Return the [X, Y] coordinate for the center point of the cell that contains the specified text.  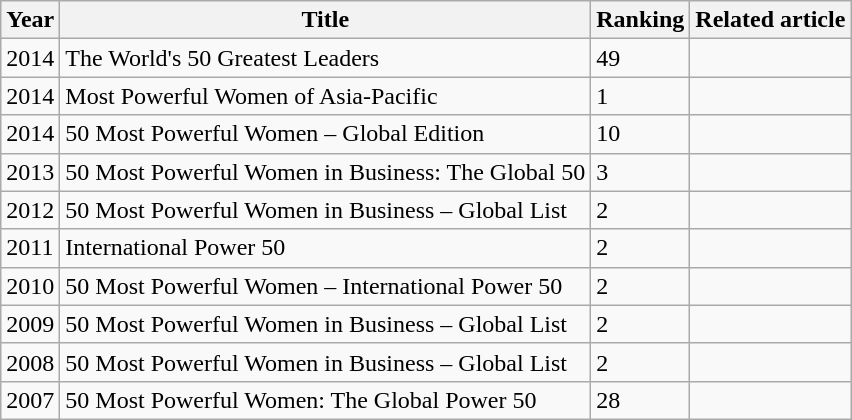
2008 [30, 362]
10 [640, 134]
2011 [30, 248]
50 Most Powerful Women: The Global Power 50 [326, 400]
2007 [30, 400]
50 Most Powerful Women in Business: The Global 50 [326, 172]
2010 [30, 286]
3 [640, 172]
2013 [30, 172]
Ranking [640, 20]
2009 [30, 324]
International Power 50 [326, 248]
1 [640, 96]
Year [30, 20]
Most Powerful Women of Asia-Pacific [326, 96]
28 [640, 400]
Related article [770, 20]
49 [640, 58]
2012 [30, 210]
Title [326, 20]
50 Most Powerful Women – Global Edition [326, 134]
The World's 50 Greatest Leaders [326, 58]
50 Most Powerful Women – International Power 50 [326, 286]
